Extract the [x, y] coordinate from the center of the cell holding the provided text.  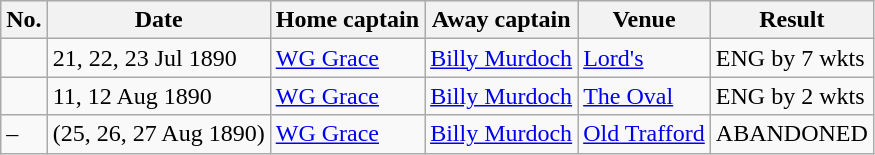
11, 12 Aug 1890 [158, 96]
ENG by 2 wkts [792, 96]
The Oval [644, 96]
ENG by 7 wkts [792, 58]
(25, 26, 27 Aug 1890) [158, 134]
Away captain [502, 20]
ABANDONED [792, 134]
Old Trafford [644, 134]
Result [792, 20]
No. [24, 20]
Lord's [644, 58]
Venue [644, 20]
Date [158, 20]
– [24, 134]
Home captain [347, 20]
21, 22, 23 Jul 1890 [158, 58]
